Capture the cell that displays the provided text and extract its (x, y) central coordinate. 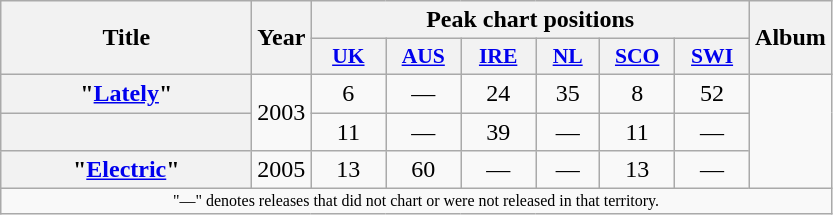
UK (348, 57)
"Lately" (126, 93)
"Electric" (126, 170)
NL (568, 57)
6 (348, 93)
AUS (424, 57)
2003 (282, 112)
SCO (638, 57)
IRE (498, 57)
60 (424, 170)
8 (638, 93)
2005 (282, 170)
Title (126, 38)
Peak chart positions (530, 20)
35 (568, 93)
SWI (712, 57)
Year (282, 38)
39 (498, 131)
"—" denotes releases that did not chart or were not released in that territory. (416, 201)
24 (498, 93)
Album (791, 38)
52 (712, 93)
